Output the (X, Y) coordinate of the center of the cell containing the given text.  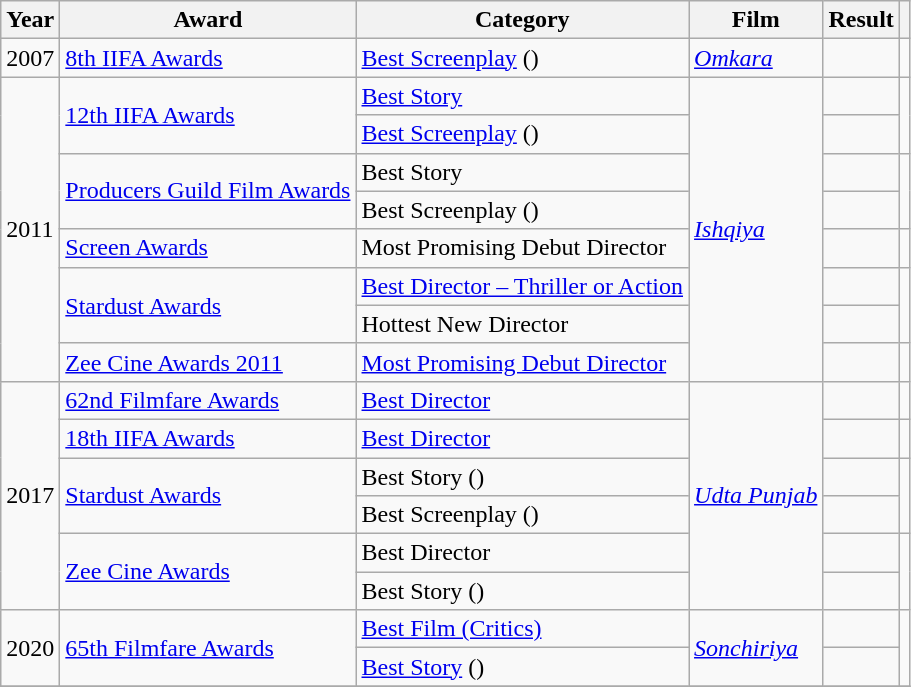
Result (861, 20)
Award (208, 20)
2007 (30, 58)
18th IIFA Awards (208, 438)
12th IIFA Awards (208, 115)
Producers Guild Film Awards (208, 191)
Omkara (756, 58)
Year (30, 20)
Zee Cine Awards (208, 572)
Sonchiriya (756, 648)
Ishqiya (756, 229)
65th Filmfare Awards (208, 648)
Screen Awards (208, 248)
2020 (30, 648)
Category (522, 20)
Best Film (Critics) (522, 629)
2011 (30, 229)
Zee Cine Awards 2011 (208, 362)
Best Director – Thriller or Action (522, 286)
2017 (30, 495)
8th IIFA Awards (208, 58)
62nd Filmfare Awards (208, 400)
Hottest New Director (522, 324)
Film (756, 20)
Udta Punjab (756, 495)
